Determine the [x, y] coordinate at the center of the cell enclosing the given text.  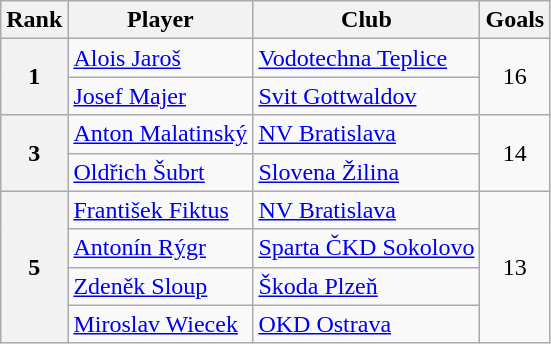
Svit Gottwaldov [366, 96]
Antonín Rýgr [160, 248]
Anton Malatinský [160, 134]
OKD Ostrava [366, 324]
Zdeněk Sloup [160, 286]
Club [366, 20]
1 [34, 77]
Goals [515, 20]
3 [34, 153]
Vodotechna Teplice [366, 58]
13 [515, 267]
16 [515, 77]
5 [34, 267]
Miroslav Wiecek [160, 324]
Josef Majer [160, 96]
Sparta ČKD Sokolovo [366, 248]
Oldřich Šubrt [160, 172]
14 [515, 153]
Player [160, 20]
Škoda Plzeň [366, 286]
Slovena Žilina [366, 172]
Alois Jaroš [160, 58]
František Fiktus [160, 210]
Rank [34, 20]
